Return (X, Y) of the center of cell containing provided text 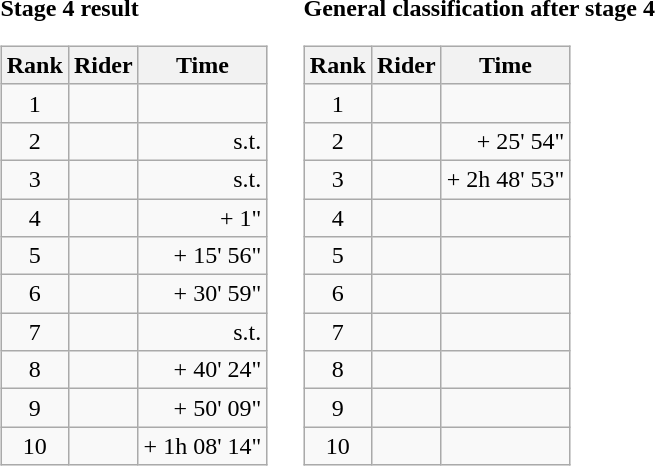
+ 40' 24" (202, 370)
+ 2h 48' 53" (506, 179)
+ 50' 09" (202, 408)
+ 1h 08' 14" (202, 446)
+ 25' 54" (506, 141)
+ 1" (202, 217)
+ 15' 56" (202, 256)
+ 30' 59" (202, 294)
